Detect which cell encompasses the target text, then output its (X, Y) center coordinate. 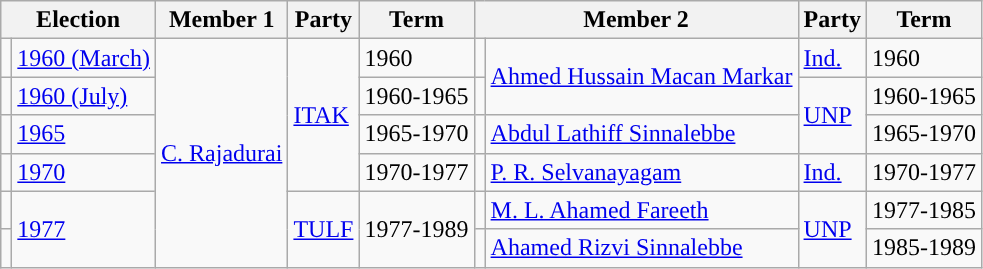
M. L. Ahamed Fareeth (642, 210)
1970 (84, 172)
1985-1989 (924, 248)
Member 2 (636, 20)
1977-1985 (924, 210)
1960 (July) (84, 96)
Member 1 (222, 20)
1977-1989 (416, 229)
Ahmed Hussain Macan Markar (642, 77)
1977 (84, 229)
Abdul Lathiff Sinnalebbe (642, 134)
P. R. Selvanayagam (642, 172)
1965 (84, 134)
Ahamed Rizvi Sinnalebbe (642, 248)
1960 (March) (84, 58)
TULF (324, 229)
Election (78, 20)
C. Rajadurai (222, 153)
ITAK (324, 115)
